Search for the cell housing the specified text and yield its (x, y) center coordinate. 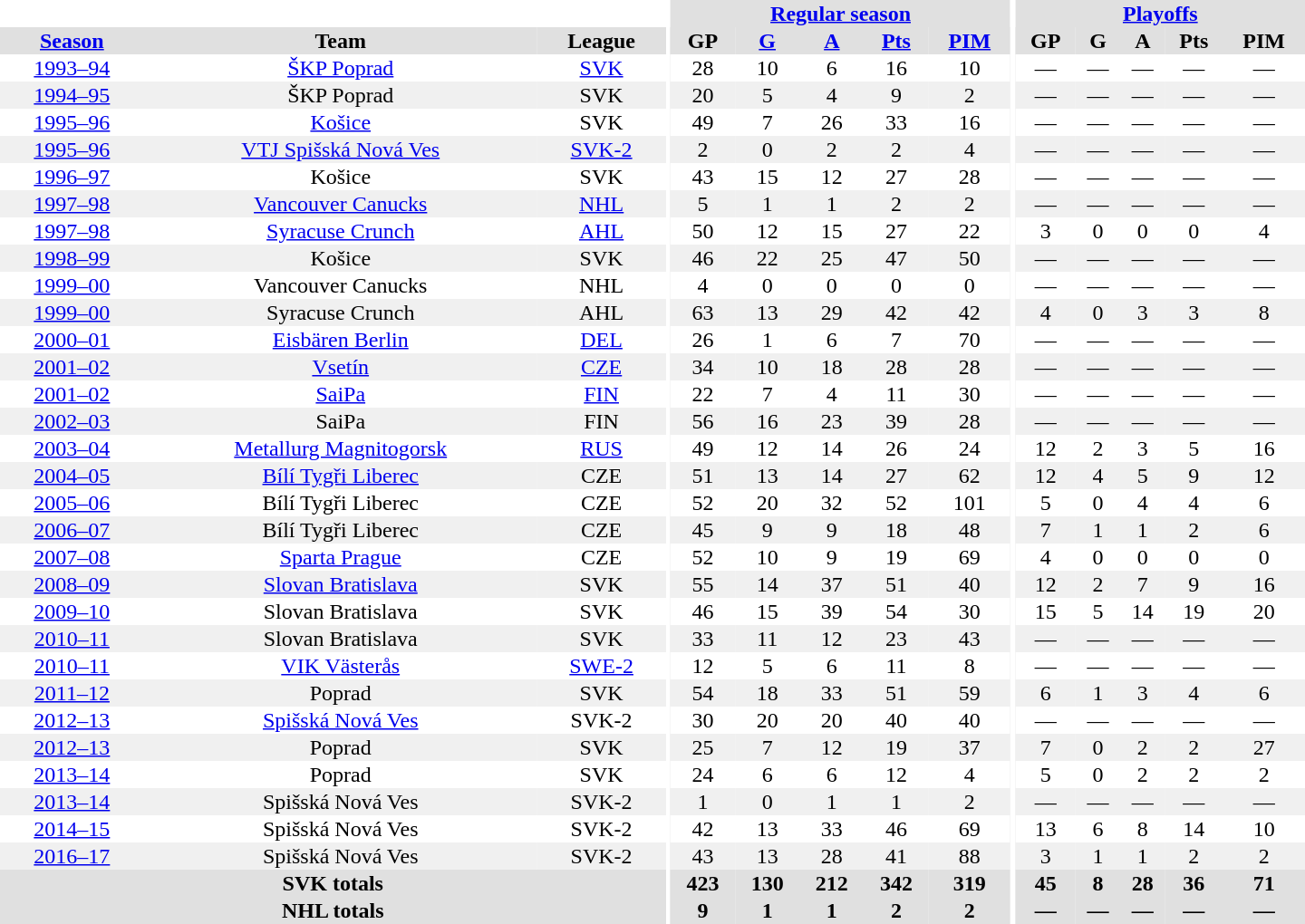
1998–99 (72, 258)
VIK Västerås (341, 666)
SWE-2 (602, 666)
1993–94 (72, 68)
212 (832, 883)
2007–08 (72, 557)
1996–97 (72, 177)
Sparta Prague (341, 557)
2003–04 (72, 448)
88 (970, 856)
2008–09 (72, 584)
League (602, 41)
101 (970, 503)
48 (970, 530)
Metallurg Magnitogorsk (341, 448)
342 (895, 883)
34 (703, 367)
2011–12 (72, 693)
Team (341, 41)
SVK totals (333, 883)
Playoffs (1160, 14)
RUS (602, 448)
71 (1263, 883)
63 (703, 313)
2004–05 (72, 476)
36 (1194, 883)
423 (703, 883)
55 (703, 584)
41 (895, 856)
56 (703, 421)
2000–01 (72, 340)
Eisbären Berlin (341, 340)
Vsetín (341, 367)
47 (895, 258)
62 (970, 476)
2009–10 (72, 611)
2016–17 (72, 856)
2014–15 (72, 829)
59 (970, 693)
NHL totals (333, 910)
DEL (602, 340)
70 (970, 340)
2002–03 (72, 421)
2006–07 (72, 530)
29 (832, 313)
130 (767, 883)
Regular season (841, 14)
1994–95 (72, 95)
Season (72, 41)
2005–06 (72, 503)
VTJ Spišská Nová Ves (341, 149)
32 (832, 503)
319 (970, 883)
